Return the [X, Y] coordinate for the center point of the cell that contains the specified text.  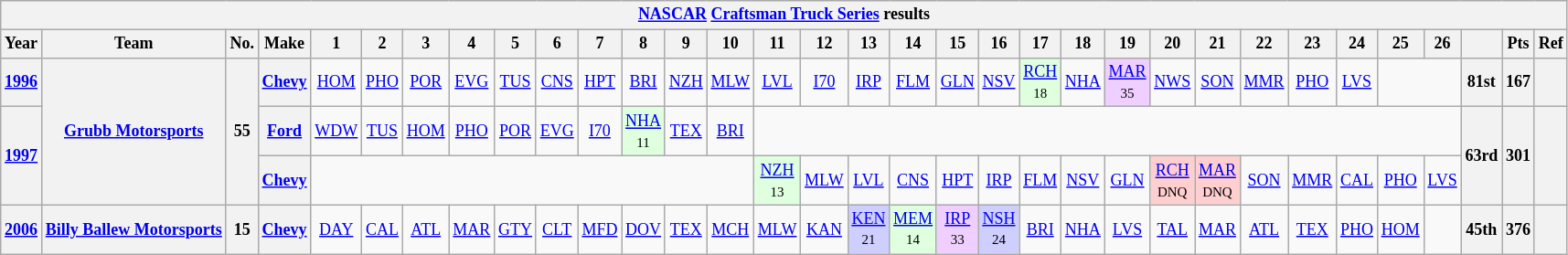
3 [426, 44]
Grubb Motorsports [133, 132]
11 [777, 44]
MCH [730, 229]
4 [472, 44]
Ref [1551, 44]
301 [1519, 155]
NZH13 [777, 180]
55 [241, 132]
14 [913, 44]
21 [1218, 44]
No. [241, 44]
9 [686, 44]
26 [1443, 44]
20 [1172, 44]
45th [1481, 229]
6 [557, 44]
Ford [284, 132]
TAL [1172, 229]
NZH [686, 82]
RCH18 [1040, 82]
81st [1481, 82]
1 [336, 44]
GTY [516, 229]
MEM14 [913, 229]
18 [1083, 44]
23 [1313, 44]
DAY [336, 229]
KAN [825, 229]
WDW [336, 132]
Pts [1519, 44]
Billy Ballew Motorsports [133, 229]
Year [22, 44]
16 [998, 44]
NSH24 [998, 229]
RCHDNQ [1172, 180]
CLT [557, 229]
MARDNQ [1218, 180]
63rd [1481, 155]
13 [869, 44]
Make [284, 44]
IRP33 [957, 229]
1997 [22, 155]
2 [382, 44]
KEN21 [869, 229]
NASCAR Craftsman Truck Series results [784, 15]
MAR35 [1127, 82]
19 [1127, 44]
5 [516, 44]
17 [1040, 44]
Team [133, 44]
MFD [600, 229]
22 [1264, 44]
NWS [1172, 82]
DOV [644, 229]
167 [1519, 82]
10 [730, 44]
12 [825, 44]
1996 [22, 82]
24 [1357, 44]
376 [1519, 229]
2006 [22, 229]
25 [1401, 44]
NHA11 [644, 132]
7 [600, 44]
8 [644, 44]
